For the text-containing cell, return its midpoint in (X, Y) coordinate format. 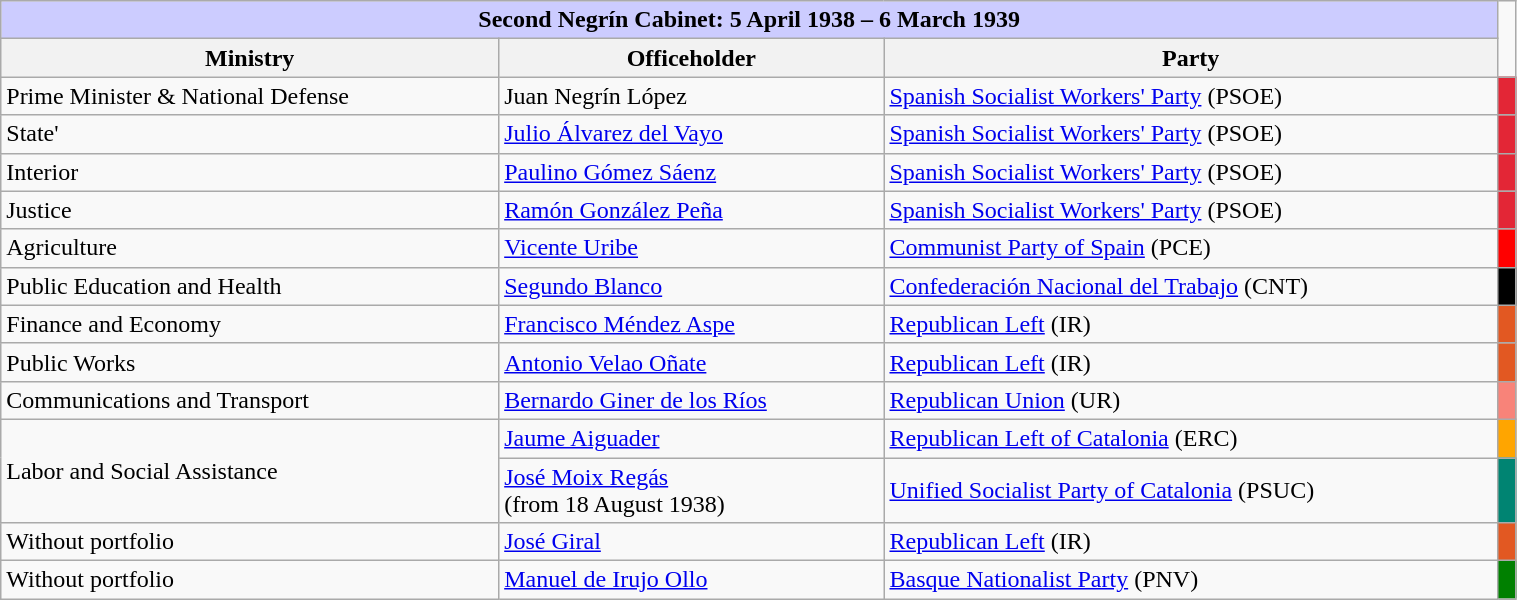
Segundo Blanco (692, 286)
Confederación Nacional del Trabajo (CNT) (1191, 286)
José Giral (692, 542)
Unified Socialist Party of Catalonia (PSUC) (1191, 490)
Interior (250, 172)
State' (250, 134)
Jaume Aiguader (692, 438)
Manuel de Irujo Ollo (692, 580)
Julio Álvarez del Vayo (692, 134)
Communications and Transport (250, 400)
Republican Left of Catalonia (ERC) (1191, 438)
José Moix Regás (from 18 August 1938) (692, 490)
Party (1191, 58)
Juan Negrín López (692, 96)
Basque Nationalist Party (PNV) (1191, 580)
Prime Minister & National Defense (250, 96)
Paulino Gómez Sáenz (692, 172)
Francisco Méndez Aspe (692, 324)
Agriculture (250, 248)
Bernardo Giner de los Ríos (692, 400)
Officeholder (692, 58)
Justice (250, 210)
Public Education and Health (250, 286)
Finance and Economy (250, 324)
Antonio Velao Oñate (692, 362)
Vicente Uribe (692, 248)
Labor and Social Assistance (250, 470)
Ministry (250, 58)
Ramón González Peña (692, 210)
Communist Party of Spain (PCE) (1191, 248)
Public Works (250, 362)
Second Negrín Cabinet: 5 April 1938 – 6 March 1939 (750, 20)
Republican Union (UR) (1191, 400)
